Locate the cell with the specified text and output its [X, Y] center coordinate. 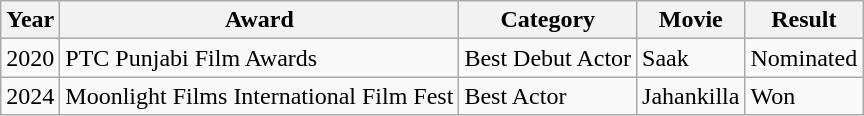
2024 [30, 96]
Jahankilla [691, 96]
Saak [691, 58]
PTC Punjabi Film Awards [260, 58]
Category [548, 20]
Best Debut Actor [548, 58]
Moonlight Films International Film Fest [260, 96]
Nominated [804, 58]
Year [30, 20]
Movie [691, 20]
Best Actor [548, 96]
Award [260, 20]
Won [804, 96]
Result [804, 20]
2020 [30, 58]
